Identify which cell holds the provided text, then report its [X, Y] central coordinate. 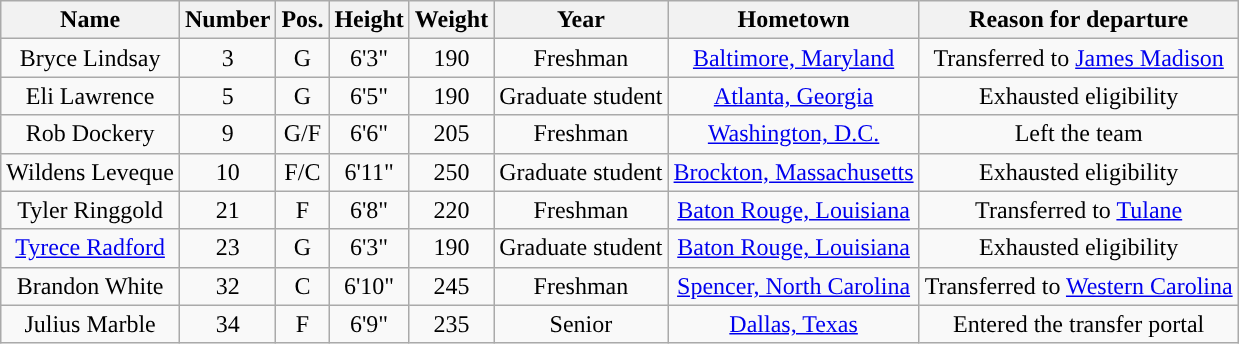
Washington, D.C. [794, 134]
Senior [581, 324]
6'9" [369, 324]
23 [227, 248]
Rob Dockery [90, 134]
6'8" [369, 210]
Brockton, Massachusetts [794, 172]
6'10" [369, 286]
Number [227, 20]
Left the team [1078, 134]
5 [227, 96]
Entered the transfer portal [1078, 324]
Atlanta, Georgia [794, 96]
Bryce Lindsay [90, 58]
34 [227, 324]
Tyrece Radford [90, 248]
9 [227, 134]
21 [227, 210]
Name [90, 20]
F/C [302, 172]
Dallas, Texas [794, 324]
10 [227, 172]
Weight [451, 20]
6'5" [369, 96]
G/F [302, 134]
Transferred to James Madison [1078, 58]
Wildens Leveque [90, 172]
205 [451, 134]
Transferred to Tulane [1078, 210]
Baltimore, Maryland [794, 58]
Hometown [794, 20]
6'6" [369, 134]
Brandon White [90, 286]
Transferred to Western Carolina [1078, 286]
Height [369, 20]
250 [451, 172]
3 [227, 58]
235 [451, 324]
C [302, 286]
Eli Lawrence [90, 96]
Julius Marble [90, 324]
Year [581, 20]
Pos. [302, 20]
220 [451, 210]
6'11" [369, 172]
Spencer, North Carolina [794, 286]
32 [227, 286]
245 [451, 286]
Reason for departure [1078, 20]
Tyler Ringgold [90, 210]
